Identify which cell holds the provided text, then report its [X, Y] central coordinate. 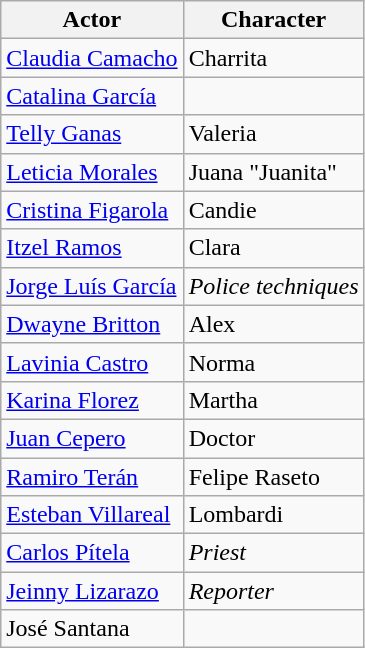
Candie [274, 210]
Norma [274, 362]
Leticia Morales [92, 172]
Felipe Raseto [274, 477]
Telly Ganas [92, 134]
Actor [92, 20]
Priest [274, 553]
Clara [274, 248]
Claudia Camacho [92, 58]
Alex [274, 324]
Juan Cepero [92, 438]
Jorge Luís García [92, 286]
Ramiro Terán [92, 477]
Itzel Ramos [92, 248]
Lavinia Castro [92, 362]
Karina Florez [92, 400]
José Santana [92, 629]
Carlos Pítela [92, 553]
Doctor [274, 438]
Martha [274, 400]
Lombardi [274, 515]
Charrita [274, 58]
Police techniques [274, 286]
Esteban Villareal [92, 515]
Valeria [274, 134]
Character [274, 20]
Catalina García [92, 96]
Reporter [274, 591]
Dwayne Britton [92, 324]
Cristina Figarola [92, 210]
Jeinny Lizarazo [92, 591]
Juana "Juanita" [274, 172]
